Scan for the cell matching the given text and deliver its [X, Y] coordinate at center. 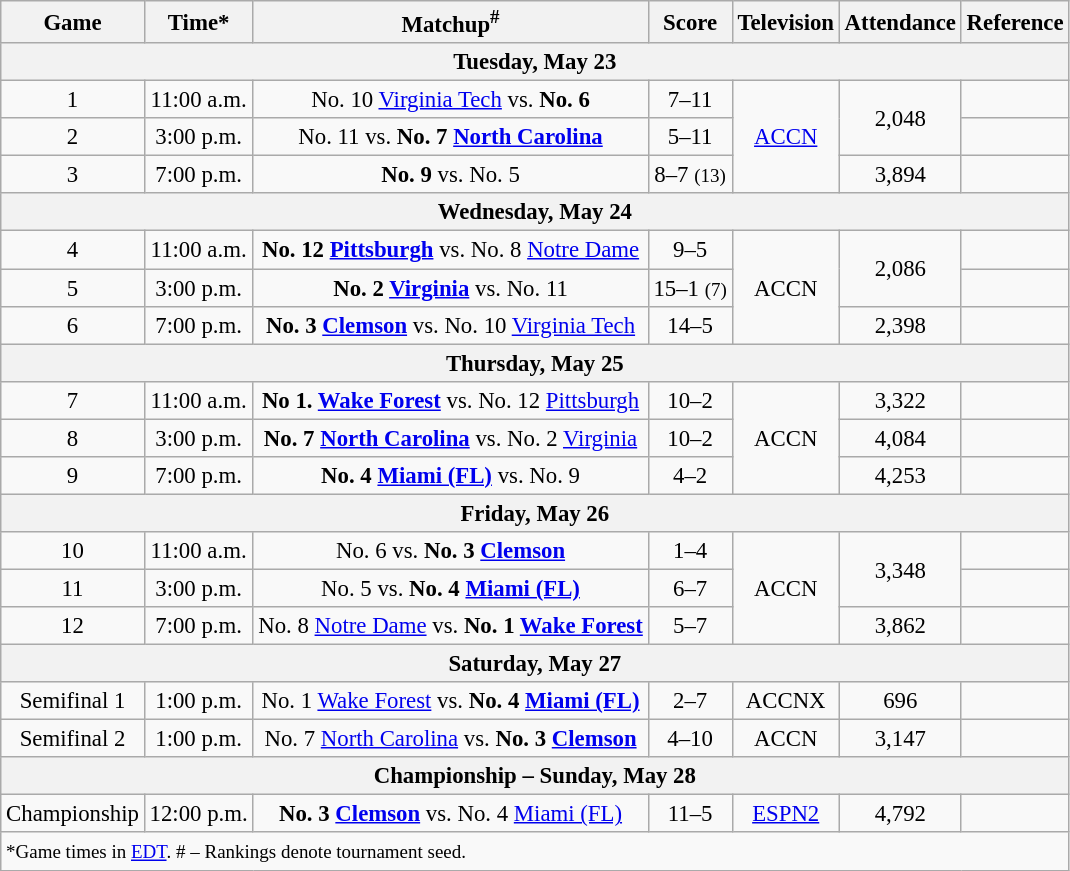
4,792 [900, 814]
Friday, May 26 [535, 513]
14–5 [690, 325]
4 [73, 250]
1–4 [690, 551]
Semifinal 2 [73, 739]
No. 2 Virginia vs. No. 11 [450, 288]
696 [900, 701]
Television [786, 22]
3 [73, 175]
Time* [198, 22]
Attendance [900, 22]
6–7 [690, 588]
7–11 [690, 100]
No 1. Wake Forest vs. No. 12 Pittsburgh [450, 400]
4,253 [900, 476]
15–1 (7) [690, 288]
Wednesday, May 24 [535, 213]
Semifinal 1 [73, 701]
No. 9 vs. No. 5 [450, 175]
No. 7 North Carolina vs. No. 3 Clemson [450, 739]
ACCNX [786, 701]
Championship [73, 814]
11 [73, 588]
4–10 [690, 739]
4–2 [690, 476]
2,398 [900, 325]
1 [73, 100]
No. 8 Notre Dame vs. No. 1 Wake Forest [450, 626]
Game [73, 22]
No. 1 Wake Forest vs. No. 4 Miami (FL) [450, 701]
12:00 p.m. [198, 814]
8 [73, 438]
Saturday, May 27 [535, 664]
Tuesday, May 23 [535, 62]
2–7 [690, 701]
2,048 [900, 118]
No. 7 North Carolina vs. No. 2 Virginia [450, 438]
3,862 [900, 626]
3,147 [900, 739]
No. 3 Clemson vs. No. 4 Miami (FL) [450, 814]
*Game times in EDT. # – Rankings denote tournament seed. [535, 852]
12 [73, 626]
3,894 [900, 175]
Championship – Sunday, May 28 [535, 776]
11–5 [690, 814]
Thursday, May 25 [535, 363]
No. 3 Clemson vs. No. 10 Virginia Tech [450, 325]
Reference [1015, 22]
No. 12 Pittsburgh vs. No. 8 Notre Dame [450, 250]
ESPN2 [786, 814]
6 [73, 325]
10 [73, 551]
9 [73, 476]
9–5 [690, 250]
No. 11 vs. No. 7 North Carolina [450, 137]
No. 5 vs. No. 4 Miami (FL) [450, 588]
2,086 [900, 268]
5–11 [690, 137]
3,322 [900, 400]
3,348 [900, 570]
4,084 [900, 438]
No. 10 Virginia Tech vs. No. 6 [450, 100]
8–7 (13) [690, 175]
No. 4 Miami (FL) vs. No. 9 [450, 476]
7 [73, 400]
Score [690, 22]
5 [73, 288]
5–7 [690, 626]
Matchup# [450, 22]
No. 6 vs. No. 3 Clemson [450, 551]
2 [73, 137]
